Return the [X, Y] coordinate for the center point of the cell that contains the specified text.  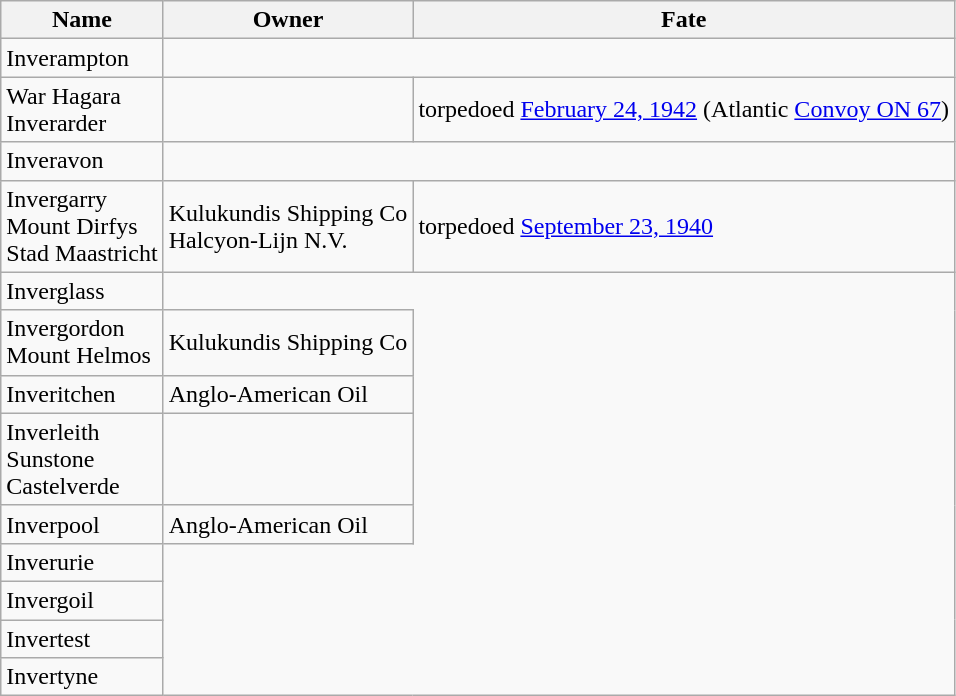
InverleithSunstoneCastelverde [82, 459]
Kulukundis Shipping CoHalcyon-Lijn N.V. [288, 226]
Name [82, 20]
Inverglass [82, 291]
War HagaraInverarder [82, 110]
Invertyne [82, 677]
torpedoed September 23, 1940 [684, 226]
Inveritchen [82, 394]
Kulukundis Shipping Co [288, 342]
InvergarryMount DirfysStad Maastricht [82, 226]
Invergoil [82, 600]
Inverampton [82, 58]
Fate [684, 20]
Inveravon [82, 161]
Invertest [82, 639]
torpedoed February 24, 1942 (Atlantic Convoy ON 67) [684, 110]
InvergordonMount Helmos [82, 342]
Inverpool [82, 524]
Inverurie [82, 562]
Owner [288, 20]
